Identify which cell holds the provided text, then report its [X, Y] central coordinate. 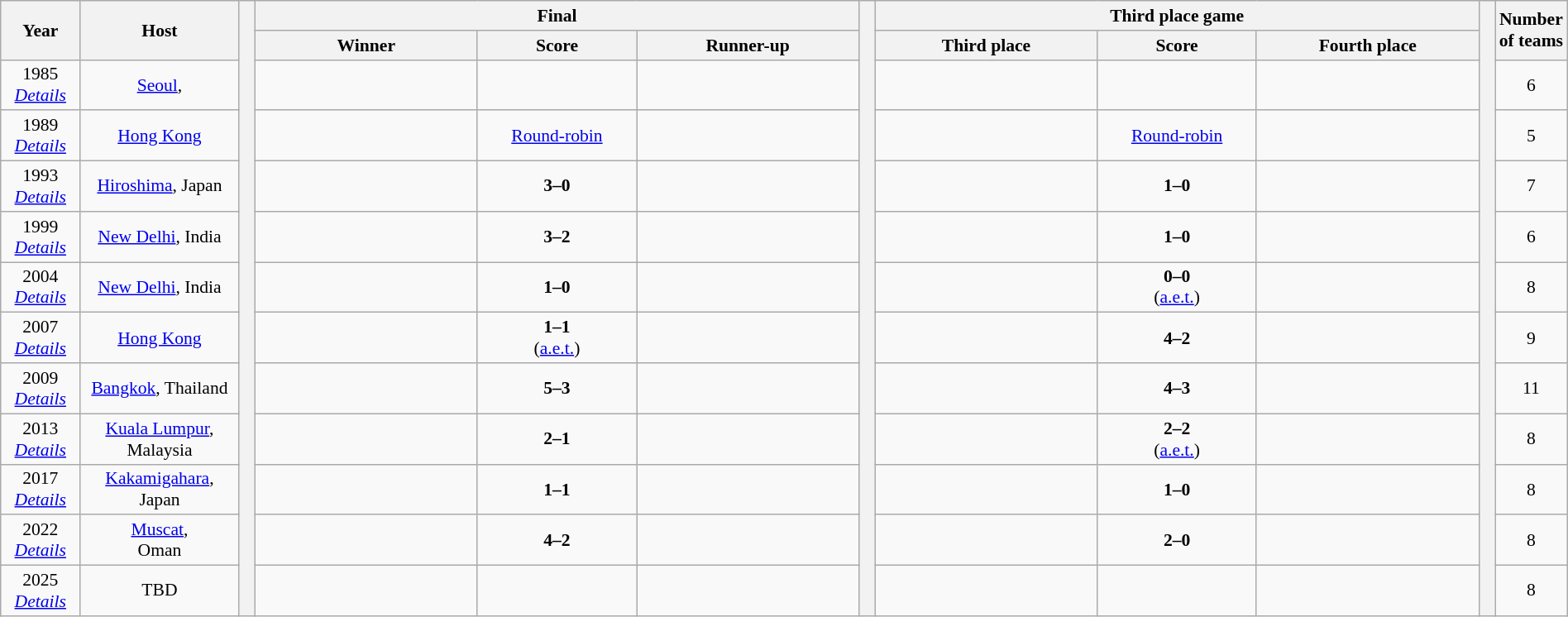
1993Details [41, 187]
2009Details [41, 389]
2004Details [41, 288]
5 [1532, 136]
2013Details [41, 438]
3–2 [557, 237]
2022Details [41, 541]
2017Details [41, 490]
2–2 (a.e.t.) [1177, 438]
TBD [160, 591]
Kakamigahara, Japan [160, 490]
Kuala Lumpur, Malaysia [160, 438]
Third place [986, 45]
Winner [366, 45]
Host [160, 30]
Fourth place [1368, 45]
11 [1532, 389]
2007Details [41, 337]
Year [41, 30]
1989Details [41, 136]
1999Details [41, 237]
1985Details [41, 84]
4–3 [1177, 389]
5–3 [557, 389]
2025Details [41, 591]
Muscat, Oman [160, 541]
2–1 [557, 438]
1–1 [557, 490]
Number of teams [1532, 30]
Hiroshima, Japan [160, 187]
7 [1532, 187]
Final [557, 16]
0–0(a.e.t.) [1177, 288]
1–1(a.e.t.) [557, 337]
Runner-up [748, 45]
2–0 [1177, 541]
9 [1532, 337]
Third place game [1177, 16]
Bangkok, Thailand [160, 389]
3–0 [557, 187]
Seoul, [160, 84]
